Capture the cell that displays the provided text and extract its [x, y] central coordinate. 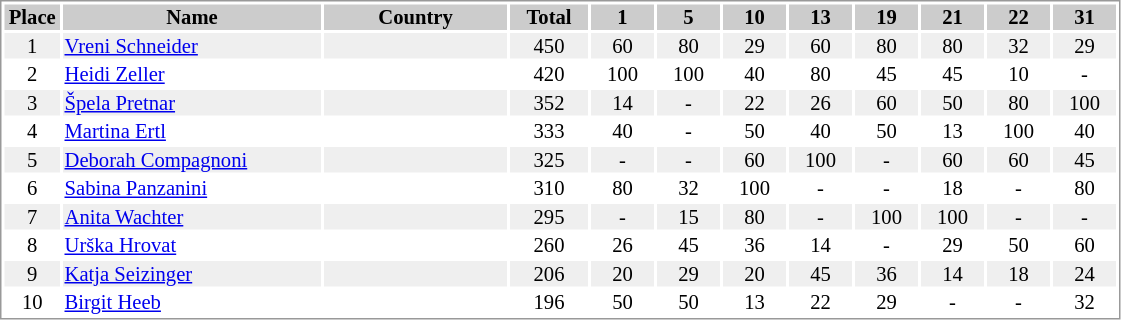
19 [886, 17]
Place [32, 17]
Urška Hrovat [192, 245]
Birgit Heeb [192, 303]
7 [32, 217]
15 [688, 217]
206 [549, 274]
3 [32, 103]
450 [549, 46]
2 [32, 75]
4 [32, 131]
31 [1084, 17]
Sabina Panzanini [192, 189]
24 [1084, 274]
310 [549, 189]
295 [549, 217]
6 [32, 189]
Heidi Zeller [192, 75]
8 [32, 245]
Vreni Schneider [192, 46]
352 [549, 103]
Total [549, 17]
260 [549, 245]
325 [549, 160]
Country [416, 17]
Martina Ertl [192, 131]
Katja Seizinger [192, 274]
Anita Wachter [192, 217]
Špela Pretnar [192, 103]
21 [952, 17]
196 [549, 303]
9 [32, 274]
Deborah Compagnoni [192, 160]
Name [192, 17]
333 [549, 131]
420 [549, 75]
